Provide the (X, Y) coordinate of the cell's center where the given text is located.  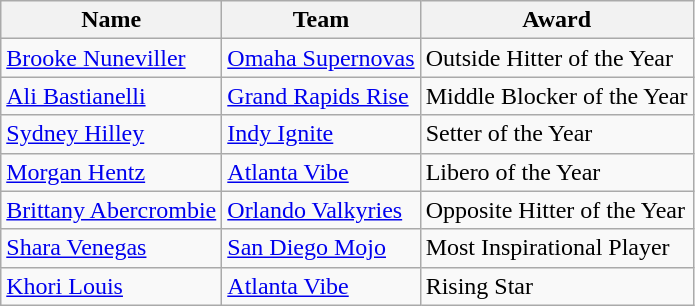
Team (321, 20)
San Diego Mojo (321, 248)
Libero of the Year (556, 172)
Name (112, 20)
Indy Ignite (321, 134)
Most Inspirational Player (556, 248)
Ali Bastianelli (112, 96)
Sydney Hilley (112, 134)
Orlando Valkyries (321, 210)
Omaha Supernovas (321, 58)
Rising Star (556, 286)
Brittany Abercrombie (112, 210)
Opposite Hitter of the Year (556, 210)
Brooke Nuneviller (112, 58)
Middle Blocker of the Year (556, 96)
Award (556, 20)
Shara Venegas (112, 248)
Setter of the Year (556, 134)
Grand Rapids Rise (321, 96)
Outside Hitter of the Year (556, 58)
Khori Louis (112, 286)
Morgan Hentz (112, 172)
